Locate the cell with the specified text and output its [X, Y] center coordinate. 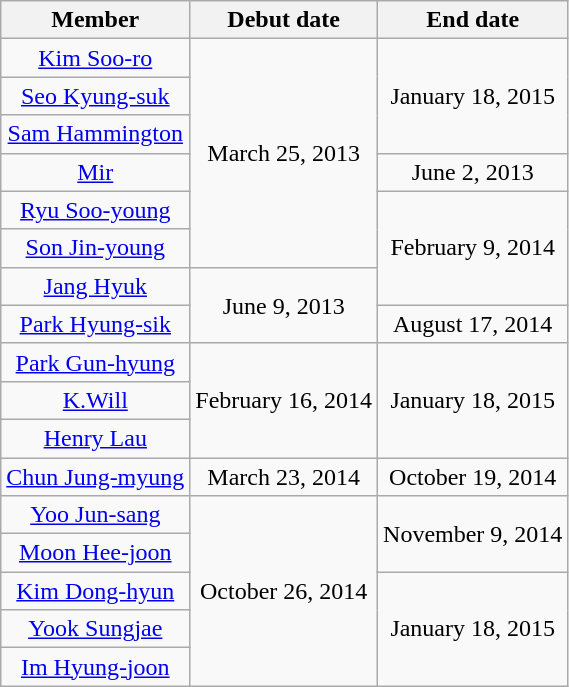
March 23, 2014 [284, 477]
Kim Dong-hyun [96, 591]
K.Will [96, 400]
October 19, 2014 [473, 477]
Sam Hammington [96, 134]
Park Hyung-sik [96, 324]
End date [473, 20]
October 26, 2014 [284, 591]
Im Hyung-joon [96, 667]
February 9, 2014 [473, 248]
Kim Soo-ro [96, 58]
Chun Jung-myung [96, 477]
Park Gun-hyung [96, 362]
Yook Sungjae [96, 629]
Son Jin-young [96, 248]
June 9, 2013 [284, 305]
February 16, 2014 [284, 400]
August 17, 2014 [473, 324]
Ryu Soo-young [96, 210]
Henry Lau [96, 438]
Member [96, 20]
March 25, 2013 [284, 153]
November 9, 2014 [473, 534]
Mir [96, 172]
Seo Kyung-suk [96, 96]
Debut date [284, 20]
June 2, 2013 [473, 172]
Moon Hee-joon [96, 553]
Jang Hyuk [96, 286]
Yoo Jun-sang [96, 515]
